Locate the cell with the specified text and output its [x, y] center coordinate. 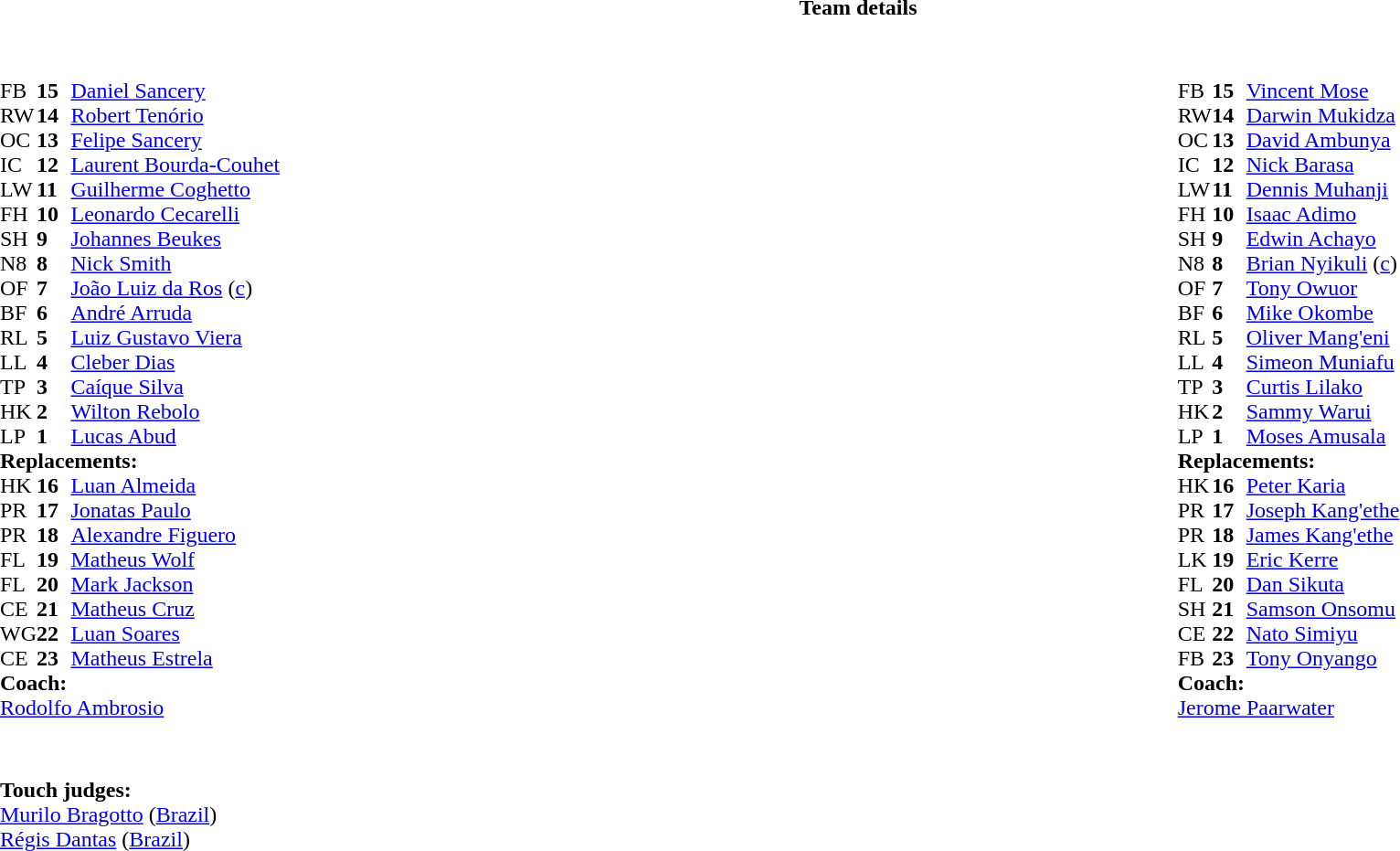
Nick Smith [175, 263]
Nato Simiyu [1323, 634]
Darwin Mukidza [1323, 115]
Nick Barasa [1323, 165]
Eric Kerre [1323, 559]
Dan Sikuta [1323, 585]
Oliver Mang'eni [1323, 338]
Matheus Wolf [175, 559]
Sammy Warui [1323, 411]
Vincent Mose [1323, 91]
Samson Onsomu [1323, 609]
Leonardo Cecarelli [175, 214]
Dennis Muhanji [1323, 190]
Matheus Cruz [175, 609]
Johannes Beukes [175, 239]
WG [18, 634]
Cleber Dias [175, 362]
James Kang'ethe [1323, 536]
Daniel Sancery [175, 91]
Luan Almeida [175, 486]
João Luiz da Ros (c) [175, 289]
Joseph Kang'ethe [1323, 510]
Matheus Estrela [175, 658]
Tony Onyango [1323, 658]
Rodolfo Ambrosio [140, 707]
Wilton Rebolo [175, 411]
Mark Jackson [175, 585]
Brian Nyikuli (c) [1323, 263]
Curtis Lilako [1323, 388]
Robert Tenório [175, 115]
Edwin Achayo [1323, 239]
Lucas Abud [175, 437]
David Ambunya [1323, 141]
Alexandre Figuero [175, 536]
Tony Owuor [1323, 289]
Simeon Muniafu [1323, 362]
Peter Karia [1323, 486]
Mike Okombe [1323, 313]
Moses Amusala [1323, 437]
Guilherme Coghetto [175, 190]
Jonatas Paulo [175, 510]
Luan Soares [175, 634]
André Arruda [175, 313]
Luiz Gustavo Viera [175, 338]
LK [1195, 559]
Isaac Adimo [1323, 214]
Felipe Sancery [175, 141]
Jerome Paarwater [1289, 707]
Laurent Bourda-Couhet [175, 165]
Caíque Silva [175, 388]
